Detect which cell encompasses the target text, then output its [X, Y] center coordinate. 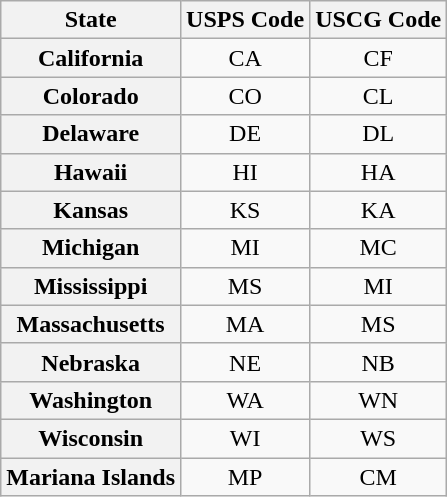
Delaware [91, 134]
WN [378, 400]
USCG Code [378, 20]
CL [378, 96]
Wisconsin [91, 438]
HI [246, 172]
CO [246, 96]
State [91, 20]
Michigan [91, 248]
NE [246, 362]
Kansas [91, 210]
DL [378, 134]
MA [246, 324]
WA [246, 400]
CM [378, 477]
Nebraska [91, 362]
Hawaii [91, 172]
MP [246, 477]
USPS Code [246, 20]
MC [378, 248]
Washington [91, 400]
California [91, 58]
Colorado [91, 96]
Mississippi [91, 286]
NB [378, 362]
HA [378, 172]
WI [246, 438]
Mariana Islands [91, 477]
Massachusetts [91, 324]
KA [378, 210]
KS [246, 210]
CA [246, 58]
CF [378, 58]
WS [378, 438]
DE [246, 134]
